For the text-containing cell, return its midpoint in (x, y) coordinate format. 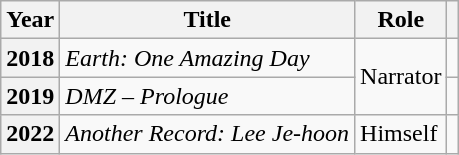
Another Record: Lee Je-hoon (208, 134)
Earth: One Amazing Day (208, 58)
2018 (30, 58)
Title (208, 20)
DMZ – Prologue (208, 96)
Narrator (401, 77)
2019 (30, 96)
2022 (30, 134)
Role (401, 20)
Year (30, 20)
Himself (401, 134)
